Determine the [X, Y] coordinate at the center of the cell enclosing the given text.  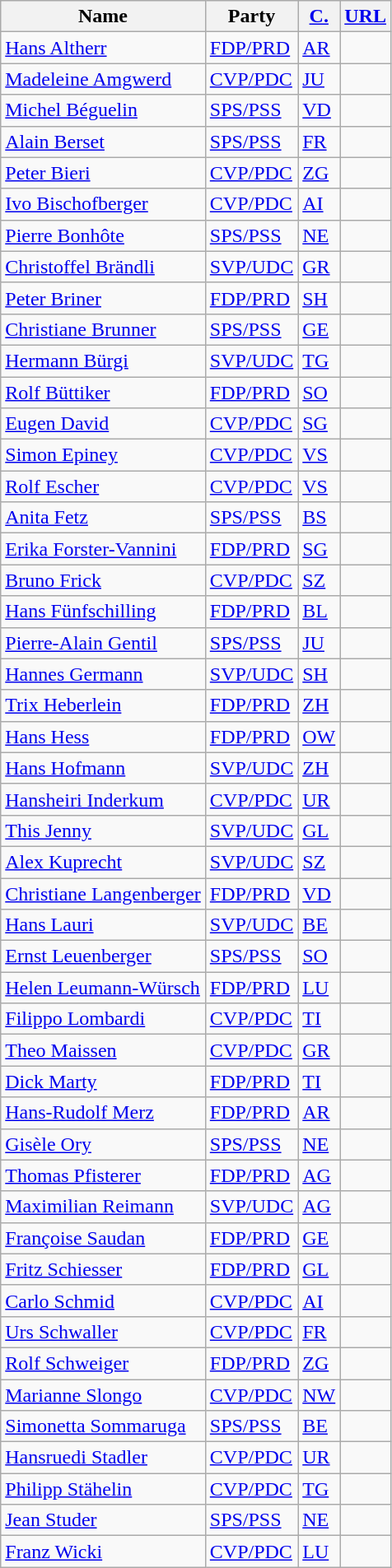
Hans-Rudolf Merz [104, 1113]
Pierre-Alain Gentil [104, 643]
Hans Hess [104, 737]
Rolf Escher [104, 486]
Eugen David [104, 424]
Ivo Bischofberger [104, 204]
Christoffel Brändli [104, 267]
Peter Briner [104, 298]
Urs Schwaller [104, 1332]
C. [320, 16]
Theo Maissen [104, 1050]
Dick Marty [104, 1082]
Fritz Schiesser [104, 1269]
Anita Fetz [104, 518]
Christiane Langenberger [104, 893]
Gisèle Ory [104, 1144]
Filippo Lombardi [104, 1019]
Madeleine Amgwerd [104, 79]
This Jenny [104, 831]
Alain Berset [104, 142]
BS [320, 518]
Hansheiri Inderkum [104, 799]
Bruno Frick [104, 580]
Christiane Brunner [104, 329]
Hans Altherr [104, 48]
Ernst Leuenberger [104, 956]
NW [320, 1395]
URL [366, 16]
OW [320, 737]
Peter Bieri [104, 173]
Erika Forster-Vannini [104, 549]
Hans Lauri [104, 925]
Hermann Bürgi [104, 361]
Hannes Germann [104, 674]
Thomas Pfisterer [104, 1175]
Name [104, 16]
Franz Wicki [104, 1552]
Maximilian Reimann [104, 1207]
Party [251, 16]
Simonetta Sommaruga [104, 1426]
Philipp Stähelin [104, 1489]
Carlo Schmid [104, 1300]
Hans Fünfschilling [104, 612]
Alex Kuprecht [104, 862]
Rolf Büttiker [104, 393]
Françoise Saudan [104, 1238]
Marianne Slongo [104, 1395]
Hansruedi Stadler [104, 1458]
Trix Heberlein [104, 705]
Pierre Bonhôte [104, 235]
Jean Studer [104, 1520]
Hans Hofmann [104, 768]
Rolf Schweiger [104, 1363]
Helen Leumann-Würsch [104, 988]
Michel Béguelin [104, 110]
BL [320, 612]
Simon Epiney [104, 455]
